Capture the cell that displays the provided text and extract its [X, Y] central coordinate. 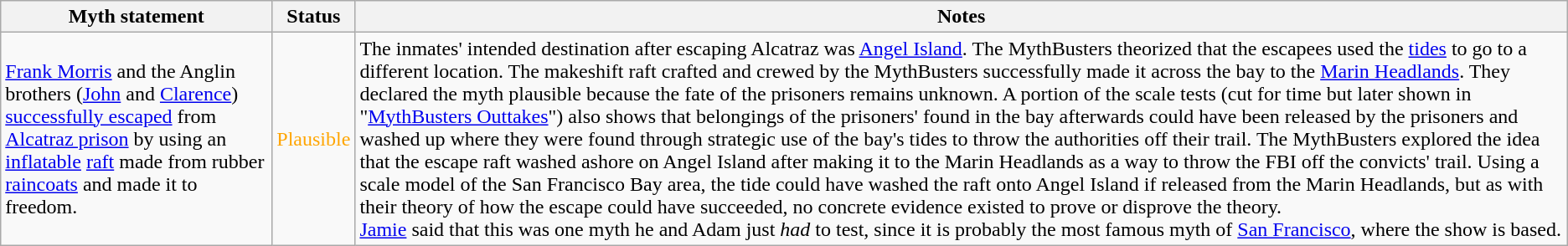
Status [313, 17]
Myth statement [137, 17]
Notes [962, 17]
Plausible [313, 139]
